Scan for the cell matching the given text and deliver its (X, Y) coordinate at center. 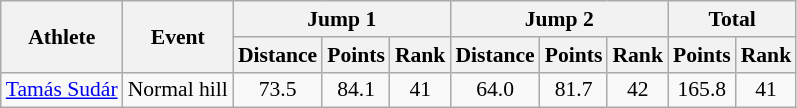
Jump 1 (342, 19)
81.7 (574, 90)
Event (178, 36)
165.8 (702, 90)
Jump 2 (559, 19)
64.0 (494, 90)
84.1 (356, 90)
Athlete (62, 36)
Total (732, 19)
Tamás Sudár (62, 90)
Normal hill (178, 90)
42 (638, 90)
73.5 (278, 90)
